Locate the cell with the specified text and output its (x, y) center coordinate. 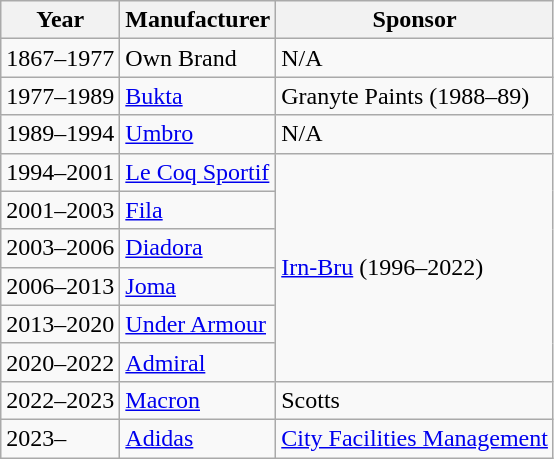
Umbro (198, 134)
2022–2023 (60, 400)
Irn-Bru (1996–2022) (415, 267)
City Facilities Management (415, 438)
Adidas (198, 438)
2003–2006 (60, 248)
2013–2020 (60, 324)
Under Armour (198, 324)
1867–1977 (60, 58)
1989–1994 (60, 134)
Manufacturer (198, 20)
Fila (198, 210)
Joma (198, 286)
Granyte Paints (1988–89) (415, 96)
Scotts (415, 400)
Sponsor (415, 20)
Le Coq Sportif (198, 172)
1977–1989 (60, 96)
Macron (198, 400)
2001–2003 (60, 210)
2006–2013 (60, 286)
1994–2001 (60, 172)
Year (60, 20)
2023– (60, 438)
Bukta (198, 96)
2020–2022 (60, 362)
Own Brand (198, 58)
Diadora (198, 248)
Admiral (198, 362)
